Provide the (x, y) coordinate of the cell's center where the given text is located.  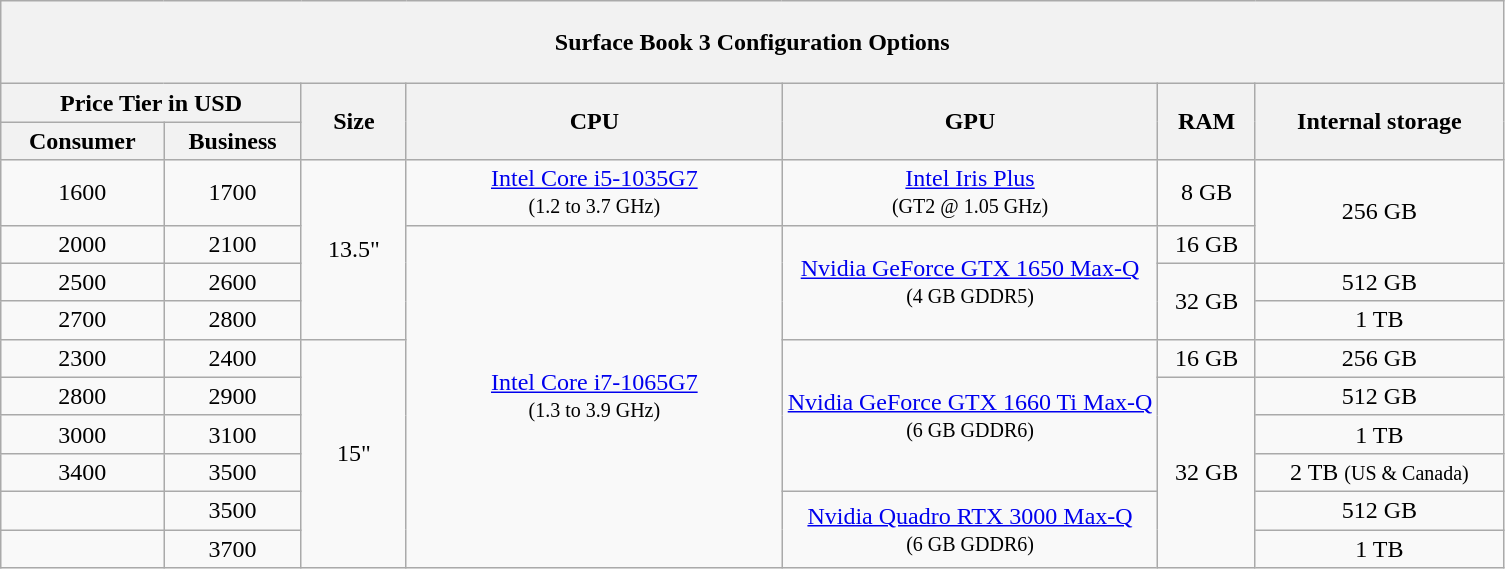
Intel Core i5-1035G7(1.2 to 3.7 GHz) (594, 192)
2500 (82, 282)
Nvidia GeForce GTX 1650 Max-Q(4 GB GDDR5) (970, 282)
8 GB (1206, 192)
2100 (232, 244)
3100 (232, 434)
3400 (82, 472)
Size (354, 122)
3000 (82, 434)
Surface Book 3 Configuration Options (752, 42)
GPU (970, 122)
13.5" (354, 250)
2300 (82, 358)
15" (354, 453)
Nvidia GeForce GTX 1660 Ti Max-Q(6 GB GDDR6) (970, 415)
1700 (232, 192)
2900 (232, 396)
Intel Core i7-1065G7(1.3 to 3.9 GHz) (594, 396)
1600 (82, 192)
CPU (594, 122)
Price Tier in USD (152, 103)
3700 (232, 549)
2000 (82, 244)
2 TB (US & Canada) (1379, 472)
RAM (1206, 122)
2400 (232, 358)
Intel Iris Plus(GT2 @ 1.05 GHz) (970, 192)
2600 (232, 282)
Business (232, 141)
2700 (82, 320)
Nvidia Quadro RTX 3000 Max-Q(6 GB GDDR6) (970, 529)
Internal storage (1379, 122)
Consumer (82, 141)
